Identify which cell holds the provided text, then report its [x, y] central coordinate. 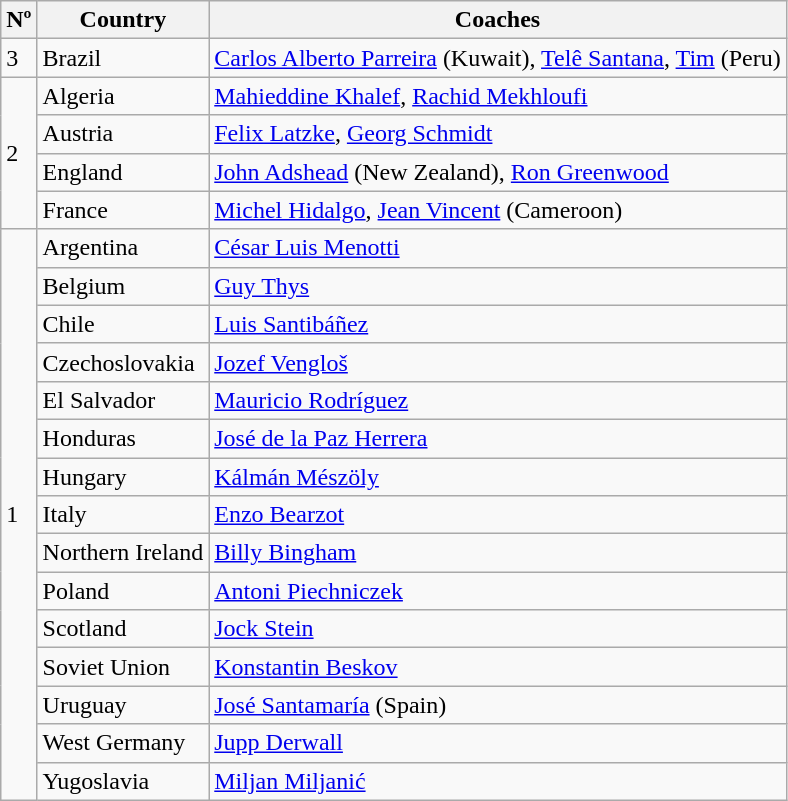
Jozef Vengloš [498, 362]
Chile [123, 324]
Antoni Piechniczek [498, 591]
César Luis Menotti [498, 248]
2 [19, 153]
Italy [123, 515]
Brazil [123, 58]
Czechoslovakia [123, 362]
Felix Latzke, Georg Schmidt [498, 134]
José Santamaría (Spain) [498, 705]
Mauricio Rodríguez [498, 400]
Honduras [123, 438]
Hungary [123, 477]
José de la Paz Herrera [498, 438]
Argentina [123, 248]
Northern Ireland [123, 553]
Country [123, 20]
1 [19, 514]
Austria [123, 134]
Nº [19, 20]
Luis Santibáñez [498, 324]
John Adshead (New Zealand), Ron Greenwood [498, 172]
Coaches [498, 20]
Kálmán Mészöly [498, 477]
El Salvador [123, 400]
Jock Stein [498, 629]
Uruguay [123, 705]
Yugoslavia [123, 781]
Algeria [123, 96]
3 [19, 58]
Miljan Miljanić [498, 781]
Belgium [123, 286]
England [123, 172]
Guy Thys [498, 286]
Billy Bingham [498, 553]
Carlos Alberto Parreira (Kuwait), Telê Santana, Tim (Peru) [498, 58]
Konstantin Beskov [498, 667]
Jupp Derwall [498, 743]
Mahieddine Khalef, Rachid Mekhloufi [498, 96]
Scotland [123, 629]
France [123, 210]
Michel Hidalgo, Jean Vincent (Cameroon) [498, 210]
West Germany [123, 743]
Enzo Bearzot [498, 515]
Soviet Union [123, 667]
Poland [123, 591]
